Identify which cell holds the provided text, then report its (x, y) central coordinate. 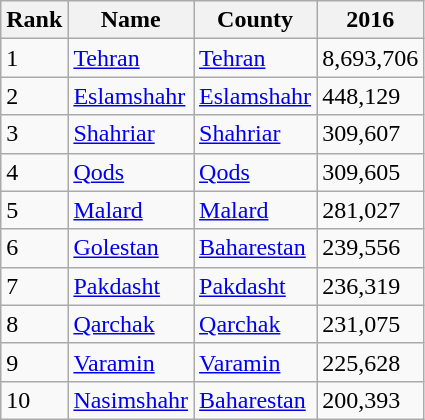
County (256, 20)
10 (34, 400)
5 (34, 210)
309,607 (370, 134)
3 (34, 134)
448,129 (370, 96)
1 (34, 58)
239,556 (370, 248)
Nasimshahr (131, 400)
231,075 (370, 324)
9 (34, 362)
8,693,706 (370, 58)
2016 (370, 20)
6 (34, 248)
2 (34, 96)
309,605 (370, 172)
236,319 (370, 286)
4 (34, 172)
225,628 (370, 362)
7 (34, 286)
281,027 (370, 210)
200,393 (370, 400)
Rank (34, 20)
8 (34, 324)
Name (131, 20)
Golestan (131, 248)
